Capture the cell that displays the provided text and extract its (X, Y) central coordinate. 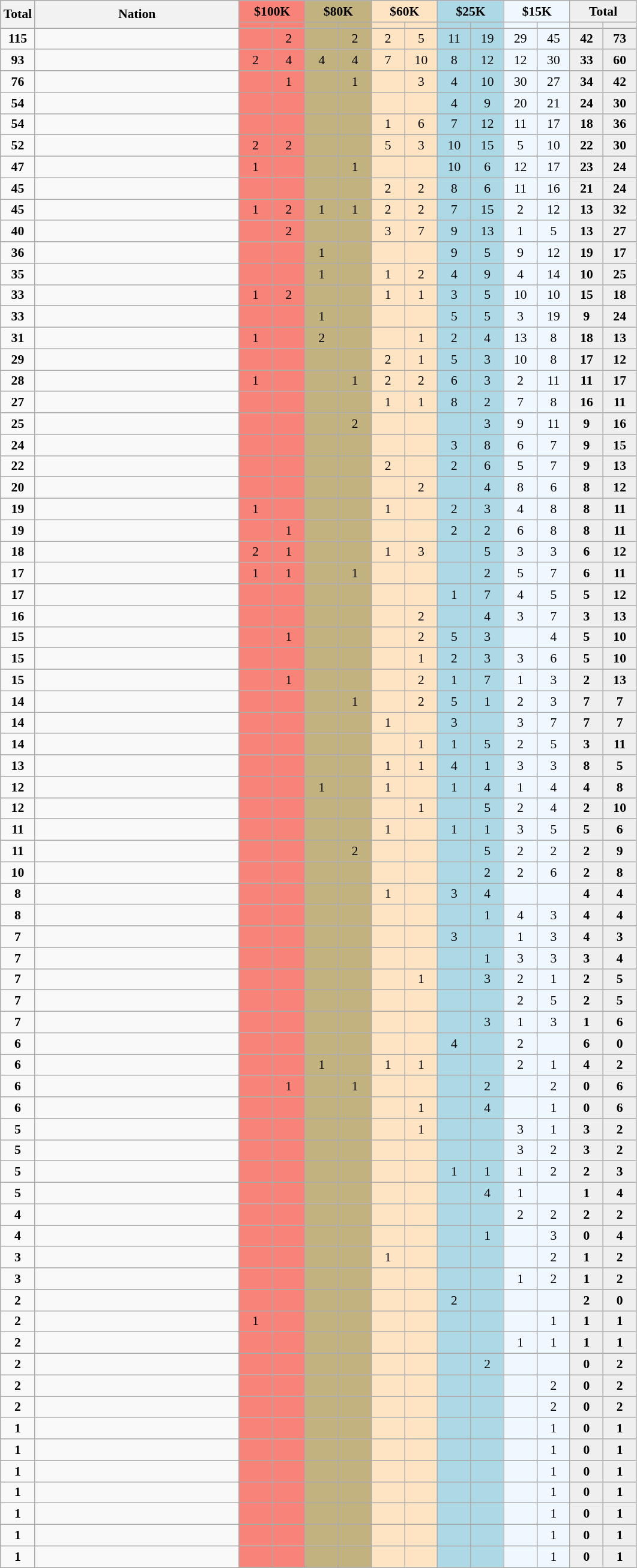
31 (18, 338)
47 (18, 167)
28 (18, 381)
34 (586, 82)
$15K (537, 11)
$25K (471, 11)
115 (18, 39)
32 (620, 210)
$100K (272, 11)
$80K (338, 11)
73 (620, 39)
23 (586, 167)
76 (18, 82)
52 (18, 146)
$60K (405, 11)
60 (620, 61)
93 (18, 61)
35 (18, 274)
Nation (137, 14)
40 (18, 232)
